From the cell containing the given text, extract its center point as [x, y] coordinate. 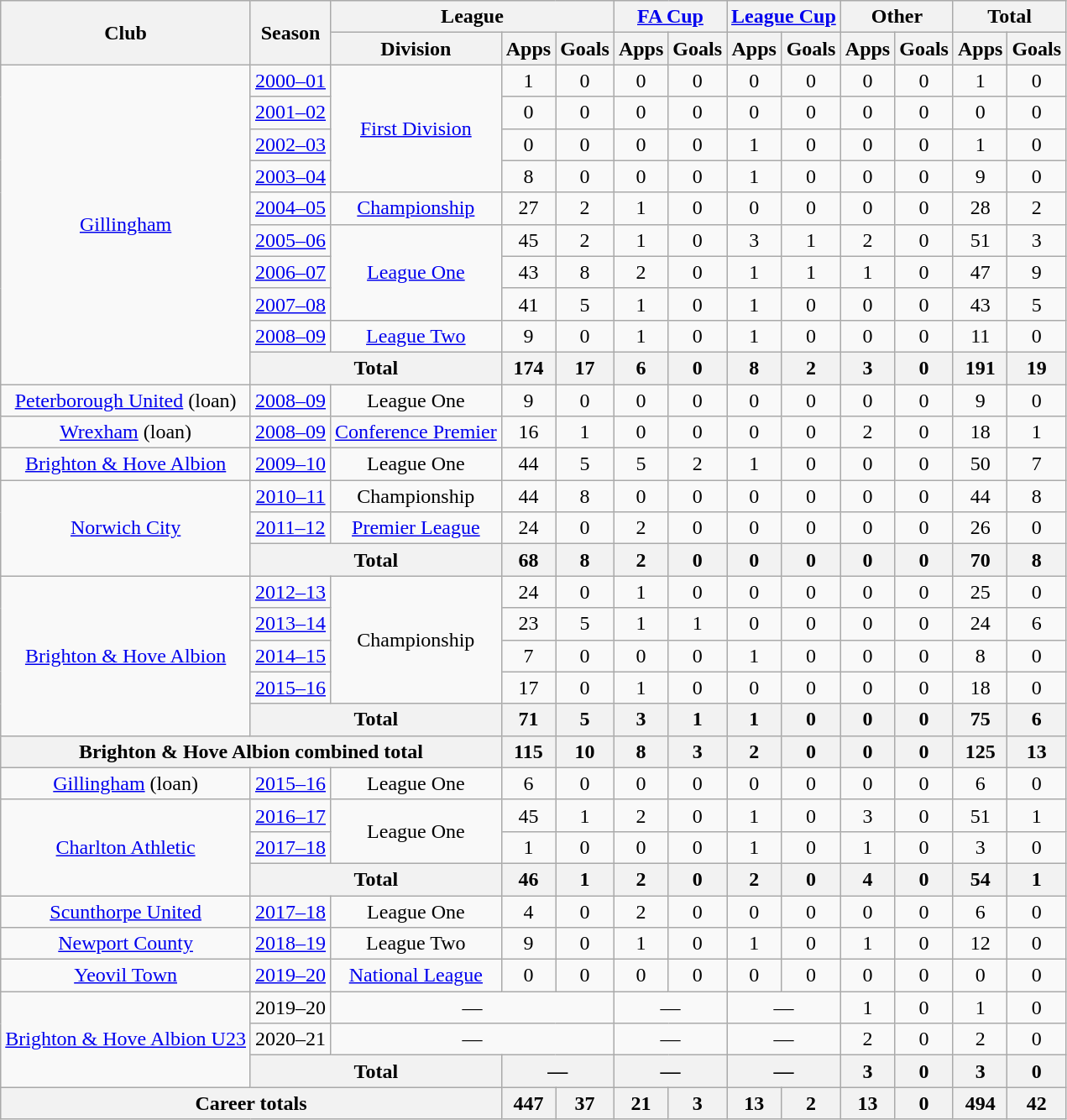
Division [416, 49]
28 [980, 208]
2002–03 [290, 144]
2009–10 [290, 464]
League Cup [784, 17]
2020–21 [290, 1039]
27 [528, 208]
2000–01 [290, 81]
Gillingham (loan) [126, 783]
25 [980, 592]
70 [980, 560]
11 [980, 336]
46 [528, 879]
47 [980, 272]
115 [528, 751]
First Division [416, 128]
Season [290, 33]
Club [126, 33]
Conference Premier [416, 432]
174 [528, 368]
2012–13 [290, 592]
Career totals [251, 1103]
37 [585, 1103]
2010–11 [290, 496]
Brighton & Hove Albion U23 [126, 1039]
41 [528, 304]
19 [1037, 368]
71 [528, 720]
Charlton Athletic [126, 847]
Gillingham [126, 225]
23 [528, 624]
2016–17 [290, 815]
10 [585, 751]
494 [980, 1103]
12 [980, 944]
2018–19 [290, 944]
2004–05 [290, 208]
2011–12 [290, 528]
Yeovil Town [126, 976]
FA Cup [670, 17]
2005–06 [290, 240]
Scunthorpe United [126, 911]
League [473, 17]
2007–08 [290, 304]
National League [416, 976]
447 [528, 1103]
2013–14 [290, 624]
Other [897, 17]
2014–15 [290, 656]
16 [528, 432]
50 [980, 464]
75 [980, 720]
125 [980, 751]
191 [980, 368]
Norwich City [126, 528]
Premier League [416, 528]
Newport County [126, 944]
Brighton & Hove Albion combined total [251, 751]
Peterborough United (loan) [126, 400]
54 [980, 879]
21 [641, 1103]
26 [980, 528]
Wrexham (loan) [126, 432]
2006–07 [290, 272]
42 [1037, 1103]
2003–04 [290, 176]
68 [528, 560]
2001–02 [290, 113]
